Return the [x, y] coordinate for the center point of the cell that contains the specified text.  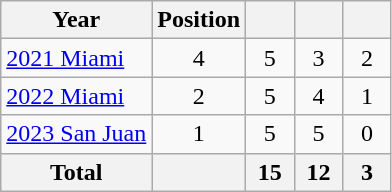
2022 Miami [76, 96]
Position [199, 20]
2023 San Juan [76, 134]
Total [76, 172]
15 [270, 172]
2021 Miami [76, 58]
12 [318, 172]
0 [368, 134]
Year [76, 20]
